Return the (x, y) coordinate for the center point of the cell that contains the specified text.  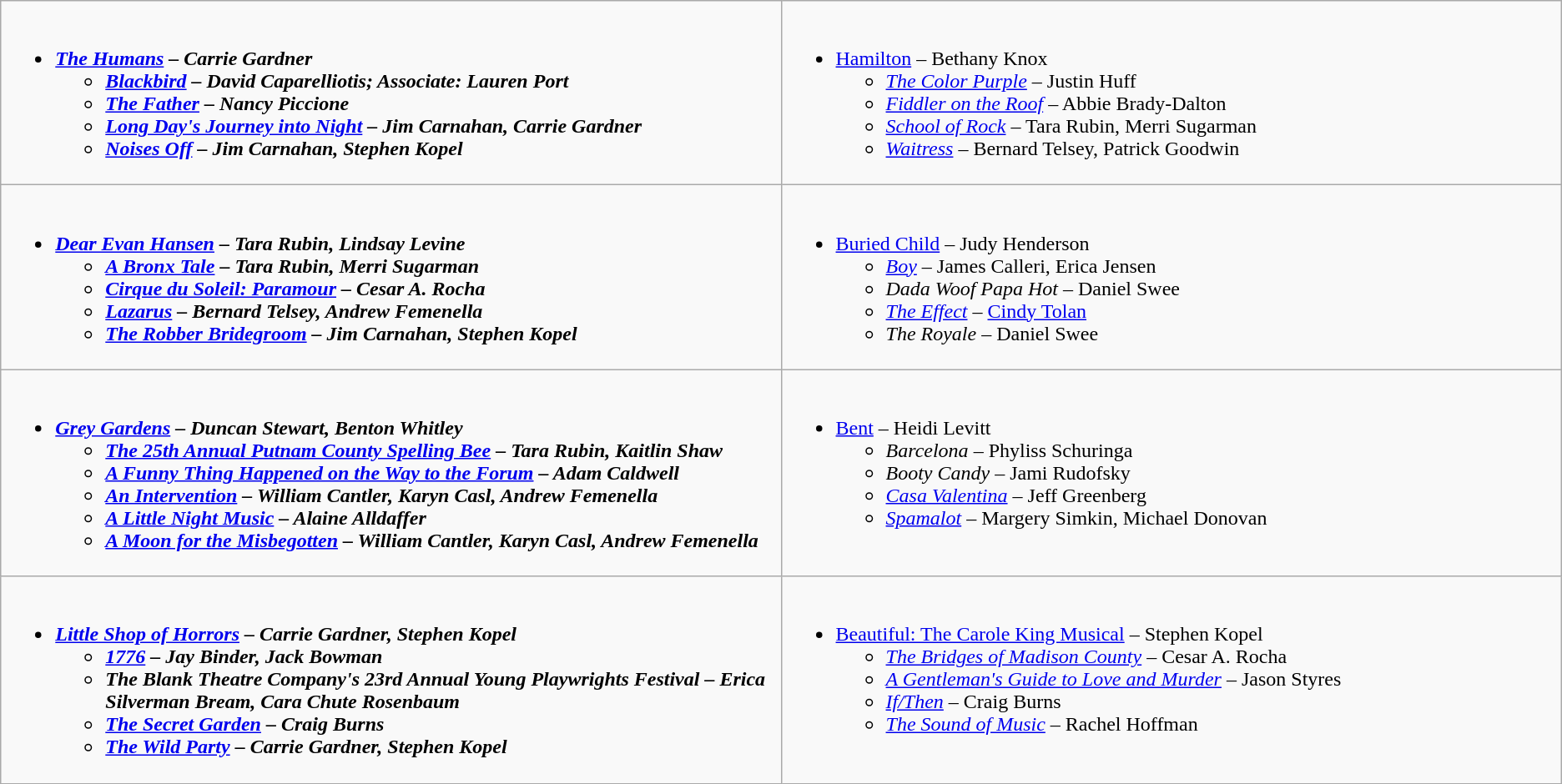
Buried Child – Judy HendersonBoy – James Calleri, Erica JensenDada Woof Papa Hot – Daniel SweeThe Effect – Cindy TolanThe Royale – Daniel Swee (1171, 277)
Bent – Heidi LevittBarcelona – Phyliss SchuringaBooty Candy – Jami RudofskyCasa Valentina – Jeff GreenbergSpamalot – Margery Simkin, Michael Donovan (1171, 473)
